Scan for the cell matching the given text and deliver its [X, Y] coordinate at center. 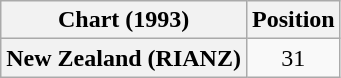
31 [293, 58]
Chart (1993) [124, 20]
New Zealand (RIANZ) [124, 58]
Position [293, 20]
